Return (x, y) of the center of cell containing provided text 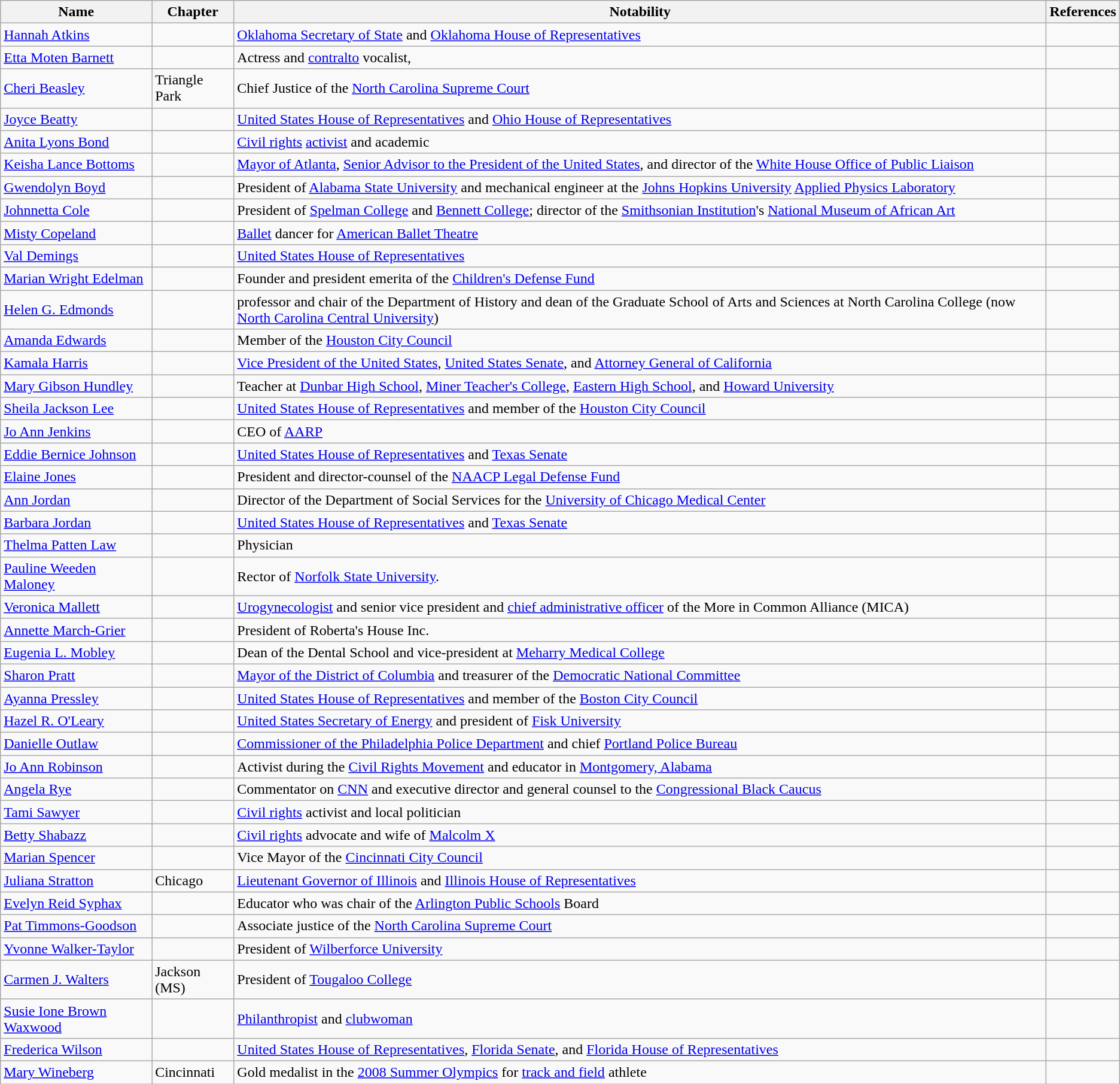
Name (77, 12)
Juliana Stratton (77, 880)
Etta Moten Barnett (77, 57)
President of Roberta's House Inc. (640, 630)
Keisha Lance Bottoms (77, 165)
Ballet dancer for American Ballet Theatre (640, 233)
Annette March-Grier (77, 630)
United States House of Representatives, Florida Senate, and Florida House of Representatives (640, 1049)
Elaine Jones (77, 477)
United States House of Representatives and member of the Houston City Council (640, 409)
Cincinnati (193, 1072)
President and director-counsel of the NAACP Legal Defense Fund (640, 477)
Triangle Park (193, 89)
Oklahoma Secretary of State and Oklahoma House of Representatives (640, 35)
United States House of Representatives and Ohio House of Representatives (640, 119)
Commissioner of the Philadelphia Police Department and chief Portland Police Bureau (640, 744)
Marian Spencer (77, 858)
Civil rights activist and local politician (640, 812)
Gwendolyn Boyd (77, 187)
Mary Wineberg (77, 1072)
Helen G. Edmonds (77, 309)
President of Tougaloo College (640, 979)
Frederica Wilson (77, 1049)
Barbara Jordan (77, 523)
Philanthropist and clubwoman (640, 1019)
Pat Timmons-Goodson (77, 926)
Rector of Norfolk State University. (640, 576)
Director of the Department of Social Services for the University of Chicago Medical Center (640, 500)
Ayanna Pressley (77, 699)
Civil rights activist and academic (640, 142)
Val Demings (77, 256)
Vice Mayor of the Cincinnati City Council (640, 858)
Physician (640, 545)
References (1083, 12)
Danielle Outlaw (77, 744)
President of Alabama State University and mechanical engineer at the Johns Hopkins University Applied Physics Laboratory (640, 187)
Anita Lyons Bond (77, 142)
President of Wilberforce University (640, 949)
Lieutenant Governor of Illinois and Illinois House of Representatives (640, 880)
Jo Ann Jenkins (77, 432)
Eddie Bernice Johnson (77, 454)
Amanda Edwards (77, 341)
Angela Rye (77, 790)
Mayor of Atlanta, Senior Advisor to the President of the United States, and director of the White House Office of Public Liaison (640, 165)
Hazel R. O'Leary (77, 721)
Jackson (MS) (193, 979)
Urogynecologist and senior vice president and chief administrative officer of the More in Common Alliance (MICA) (640, 607)
Marian Wright Edelman (77, 278)
Susie Ione Brown Waxwood (77, 1019)
Dean of the Dental School and vice-president at Meharry Medical College (640, 652)
Cheri Beasley (77, 89)
Chicago (193, 880)
Eugenia L. Mobley (77, 652)
Evelyn Reid Syphax (77, 903)
United States House of Representatives and member of the Boston City Council (640, 699)
Teacher at Dunbar High School, Miner Teacher's College, Eastern High School, and Howard University (640, 386)
Commentator on CNN and executive director and general counsel to the Congressional Black Caucus (640, 790)
Associate justice of the North Carolina Supreme Court (640, 926)
Member of the Houston City Council (640, 341)
United States House of Representatives (640, 256)
Thelma Patten Law (77, 545)
Gold medalist in the 2008 Summer Olympics for track and field athlete (640, 1072)
Misty Copeland (77, 233)
Activist during the Civil Rights Movement and educator in Montgomery, Alabama (640, 767)
Founder and president emerita of the Children's Defense Fund (640, 278)
Vice President of the United States, United States Senate, and Attorney General of California (640, 363)
Veronica Mallett (77, 607)
Notability (640, 12)
United States Secretary of Energy and president of Fisk University (640, 721)
Chief Justice of the North Carolina Supreme Court (640, 89)
CEO of AARP (640, 432)
Jo Ann Robinson (77, 767)
Tami Sawyer (77, 812)
Kamala Harris (77, 363)
Joyce Beatty (77, 119)
Betty Shabazz (77, 835)
Mayor of the District of Columbia and treasurer of the Democratic National Committee (640, 675)
Mary Gibson Hundley (77, 386)
Sheila Jackson Lee (77, 409)
Actress and contralto vocalist, (640, 57)
Johnnetta Cole (77, 210)
Civil rights advocate and wife of Malcolm X (640, 835)
Carmen J. Walters (77, 979)
Educator who was chair of the Arlington Public Schools Board (640, 903)
President of Spelman College and Bennett College; director of the Smithsonian Institution's National Museum of African Art (640, 210)
Pauline Weeden Maloney (77, 576)
Ann Jordan (77, 500)
Sharon Pratt (77, 675)
Yvonne Walker-Taylor (77, 949)
Hannah Atkins (77, 35)
Chapter (193, 12)
